Determine the [x, y] coordinate at the center of the cell enclosing the given text.  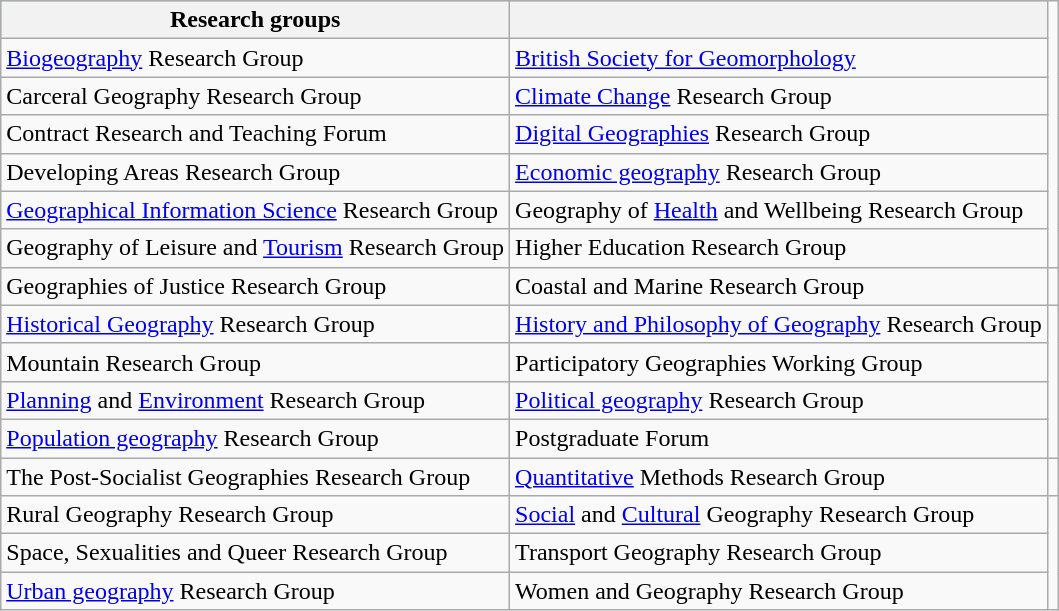
Space, Sexualities and Queer Research Group [256, 553]
British Society for Geomorphology [779, 58]
Contract Research and Teaching Forum [256, 134]
Planning and Environment Research Group [256, 400]
Postgraduate Forum [779, 438]
Geographies of Justice Research Group [256, 286]
Economic geography Research Group [779, 172]
Geography of Leisure and Tourism Research Group [256, 248]
Biogeography Research Group [256, 58]
The Post-Socialist Geographies Research Group [256, 477]
Geographical Information Science Research Group [256, 210]
Higher Education Research Group [779, 248]
Population geography Research Group [256, 438]
Mountain Research Group [256, 362]
Rural Geography Research Group [256, 515]
Women and Geography Research Group [779, 591]
Transport Geography Research Group [779, 553]
Social and Cultural Geography Research Group [779, 515]
Climate Change Research Group [779, 96]
Participatory Geographies Working Group [779, 362]
Carceral Geography Research Group [256, 96]
History and Philosophy of Geography Research Group [779, 324]
Research groups [256, 20]
Historical Geography Research Group [256, 324]
Political geography Research Group [779, 400]
Coastal and Marine Research Group [779, 286]
Digital Geographies Research Group [779, 134]
Geography of Health and Wellbeing Research Group [779, 210]
Developing Areas Research Group [256, 172]
Urban geography Research Group [256, 591]
Quantitative Methods Research Group [779, 477]
